Search for the cell housing the specified text and yield its [X, Y] center coordinate. 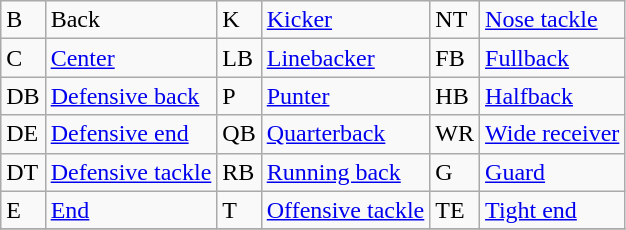
B [23, 20]
TE [455, 210]
Center [131, 58]
T [239, 210]
K [239, 20]
FB [455, 58]
Defensive tackle [131, 172]
Fullback [552, 58]
Tight end [552, 210]
Running back [346, 172]
Back [131, 20]
Offensive tackle [346, 210]
DT [23, 172]
LB [239, 58]
RB [239, 172]
Nose tackle [552, 20]
WR [455, 134]
Wide receiver [552, 134]
P [239, 96]
Guard [552, 172]
HB [455, 96]
Quarterback [346, 134]
E [23, 210]
Defensive back [131, 96]
Punter [346, 96]
QB [239, 134]
DB [23, 96]
Linebacker [346, 58]
Kicker [346, 20]
G [455, 172]
Defensive end [131, 134]
End [131, 210]
C [23, 58]
DE [23, 134]
NT [455, 20]
Halfback [552, 96]
